Return the (x, y) coordinate for the center point of the cell that contains the specified text.  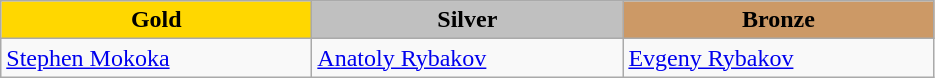
Bronze (778, 20)
Silver (468, 20)
Stephen Mokoka (156, 58)
Anatoly Rybakov (468, 58)
Evgeny Rybakov (778, 58)
Gold (156, 20)
